Locate the cell with the specified text and output its [x, y] center coordinate. 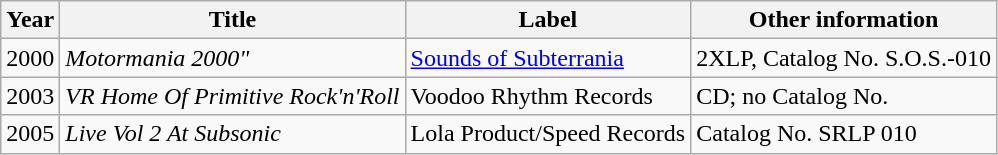
Motormania 2000" [232, 58]
Other information [844, 20]
2XLP, Catalog No. S.O.S.-010 [844, 58]
CD; no Catalog No. [844, 96]
Lola Product/Speed Records [548, 134]
Title [232, 20]
2003 [30, 96]
2000 [30, 58]
Sounds of Subterrania [548, 58]
Year [30, 20]
VR Home Of Primitive Rock'n'Roll [232, 96]
Live Vol 2 At Subsonic [232, 134]
2005 [30, 134]
Catalog No. SRLP 010 [844, 134]
Label [548, 20]
Voodoo Rhythm Records [548, 96]
